Identify which cell holds the provided text, then report its (x, y) central coordinate. 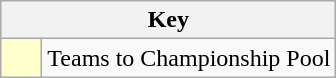
Key (168, 20)
Teams to Championship Pool (189, 58)
